Search for the cell housing the specified text and yield its (x, y) center coordinate. 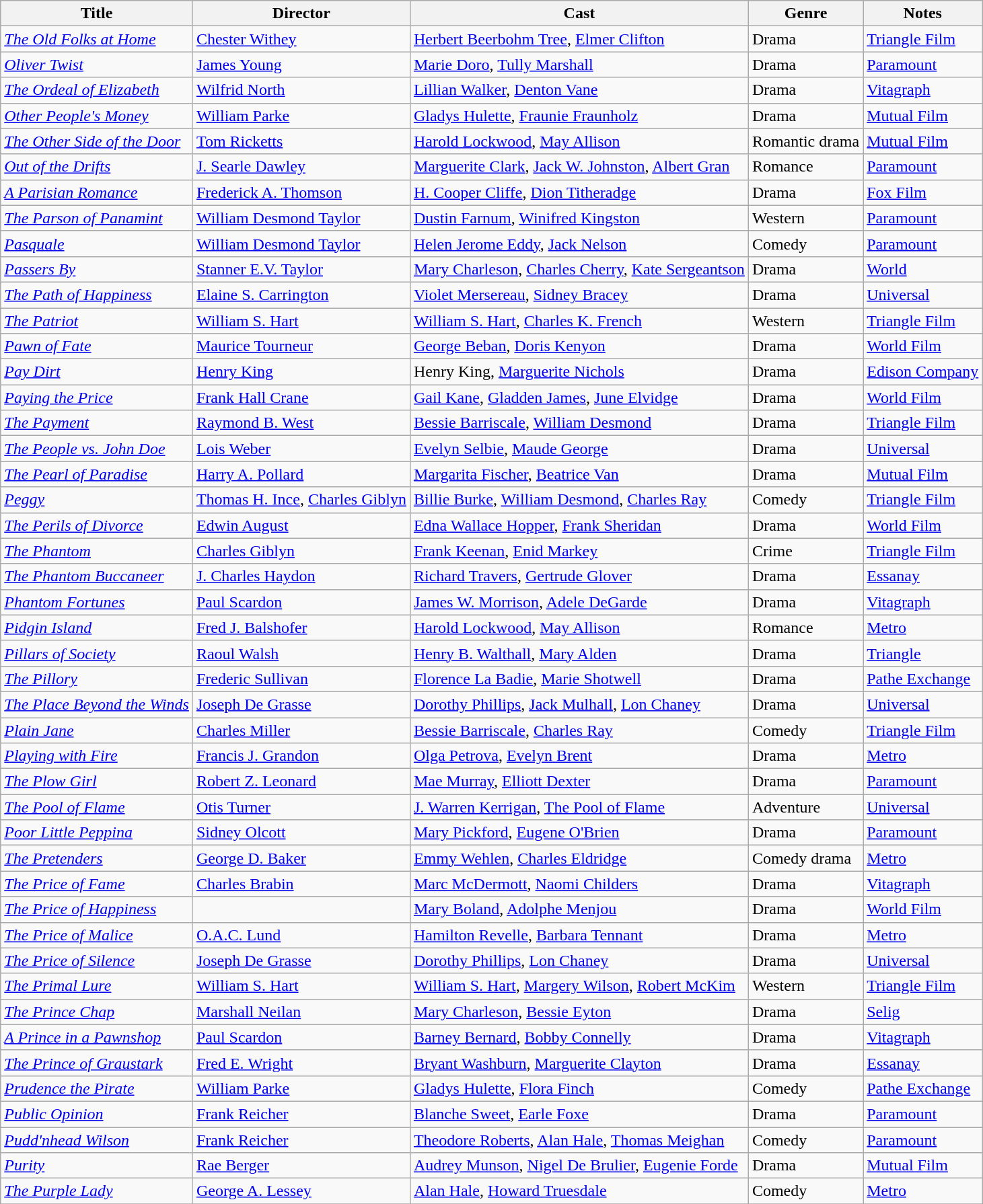
James Young (301, 65)
Billie Burke, William Desmond, Charles Ray (579, 500)
The Primal Lure (97, 986)
Frederic Sullivan (301, 679)
Audrey Munson, Nigel De Brulier, Eugenie Forde (579, 1166)
Dorothy Phillips, Lon Chaney (579, 961)
Charles Miller (301, 730)
O.A.C. Lund (301, 935)
Henry King, Marguerite Nichols (579, 372)
Title (97, 13)
Frank Hall Crane (301, 398)
Raoul Walsh (301, 653)
Public Opinion (97, 1114)
Pudd'nhead Wilson (97, 1140)
Pillars of Society (97, 653)
H. Cooper Cliffe, Dion Titheradge (579, 192)
A Prince in a Pawnshop (97, 1037)
Bessie Barriscale, Charles Ray (579, 730)
The Price of Malice (97, 935)
Bessie Barriscale, William Desmond (579, 423)
Crime (805, 551)
The Phantom Buccaneer (97, 576)
The Pretenders (97, 858)
Barney Bernard, Bobby Connelly (579, 1037)
Peggy (97, 500)
Gail Kane, Gladden James, June Elvidge (579, 398)
Edison Company (923, 372)
The Phantom (97, 551)
Herbert Beerbohm Tree, Elmer Clifton (579, 39)
The Price of Happiness (97, 909)
Marguerite Clark, Jack W. Johnston, Albert Gran (579, 167)
Margarita Fischer, Beatrice Van (579, 474)
The People vs. John Doe (97, 449)
J. Warren Kerrigan, The Pool of Flame (579, 807)
Romantic drama (805, 141)
Mary Charleson, Charles Cherry, Kate Sergeantson (579, 269)
The Old Folks at Home (97, 39)
Thomas H. Ince, Charles Giblyn (301, 500)
The Patriot (97, 321)
Pidgin Island (97, 628)
Stanner E.V. Taylor (301, 269)
George Beban, Doris Kenyon (579, 346)
The Prince of Graustark (97, 1063)
The Ordeal of Elizabeth (97, 90)
Henry King (301, 372)
Triangle (923, 653)
Rae Berger (301, 1166)
Wilfrid North (301, 90)
The Pillory (97, 679)
Lois Weber (301, 449)
Playing with Fire (97, 756)
Chester Withey (301, 39)
Olga Petrova, Evelyn Brent (579, 756)
The Plow Girl (97, 782)
Robert Z. Leonard (301, 782)
The Prince Chap (97, 1012)
Frank Keenan, Enid Markey (579, 551)
Fox Film (923, 192)
Sidney Olcott (301, 833)
Notes (923, 13)
Mae Murray, Elliott Dexter (579, 782)
Bryant Washburn, Marguerite Clayton (579, 1063)
George A. Lessey (301, 1191)
Hamilton Revelle, Barbara Tennant (579, 935)
The Parson of Panamint (97, 218)
James W. Morrison, Adele DeGarde (579, 602)
The Pool of Flame (97, 807)
World (923, 269)
Francis J. Grandon (301, 756)
Pawn of Fate (97, 346)
Alan Hale, Howard Truesdale (579, 1191)
The Payment (97, 423)
J. Charles Haydon (301, 576)
Cast (579, 13)
Mary Boland, Adolphe Menjou (579, 909)
George D. Baker (301, 858)
Theodore Roberts, Alan Hale, Thomas Meighan (579, 1140)
William S. Hart, Charles K. French (579, 321)
Comedy drama (805, 858)
Genre (805, 13)
Dorothy Phillips, Jack Mulhall, Lon Chaney (579, 704)
Florence La Badie, Marie Shotwell (579, 679)
Marie Doro, Tully Marshall (579, 65)
Edna Wallace Hopper, Frank Sheridan (579, 525)
Selig (923, 1012)
Charles Brabin (301, 884)
Paying the Price (97, 398)
William S. Hart, Margery Wilson, Robert McKim (579, 986)
Marshall Neilan (301, 1012)
Emmy Wehlen, Charles Eldridge (579, 858)
The Pearl of Paradise (97, 474)
Adventure (805, 807)
Charles Giblyn (301, 551)
The Purple Lady (97, 1191)
Other People's Money (97, 116)
Mary Pickford, Eugene O'Brien (579, 833)
The Other Side of the Door (97, 141)
Helen Jerome Eddy, Jack Nelson (579, 243)
Phantom Fortunes (97, 602)
The Place Beyond the Winds (97, 704)
Tom Ricketts (301, 141)
Plain Jane (97, 730)
The Perils of Divorce (97, 525)
Prudence the Pirate (97, 1088)
Oliver Twist (97, 65)
Frederick A. Thomson (301, 192)
Pasquale (97, 243)
Fred E. Wright (301, 1063)
The Path of Happiness (97, 295)
A Parisian Romance (97, 192)
Edwin August (301, 525)
Maurice Tourneur (301, 346)
Elaine S. Carrington (301, 295)
Purity (97, 1166)
Pay Dirt (97, 372)
Mary Charleson, Bessie Eyton (579, 1012)
Marc McDermott, Naomi Childers (579, 884)
Gladys Hulette, Flora Finch (579, 1088)
Henry B. Walthall, Mary Alden (579, 653)
Out of the Drifts (97, 167)
The Price of Fame (97, 884)
Violet Mersereau, Sidney Bracey (579, 295)
Dustin Farnum, Winifred Kingston (579, 218)
Raymond B. West (301, 423)
Poor Little Peppina (97, 833)
Gladys Hulette, Fraunie Fraunholz (579, 116)
Richard Travers, Gertrude Glover (579, 576)
Passers By (97, 269)
The Price of Silence (97, 961)
Blanche Sweet, Earle Foxe (579, 1114)
Director (301, 13)
Harry A. Pollard (301, 474)
Lillian Walker, Denton Vane (579, 90)
J. Searle Dawley (301, 167)
Otis Turner (301, 807)
Evelyn Selbie, Maude George (579, 449)
Fred J. Balshofer (301, 628)
